Pinpoint the cell where the given text exists, returning its [x, y] midpoint coordinate. 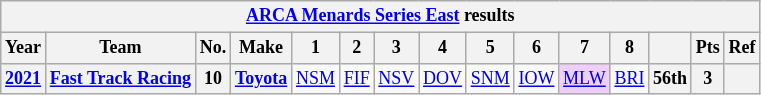
7 [584, 48]
IOW [536, 78]
8 [630, 48]
MLW [584, 78]
5 [490, 48]
Toyota [262, 78]
BRI [630, 78]
Team [120, 48]
56th [670, 78]
Fast Track Racing [120, 78]
Pts [708, 48]
2 [356, 48]
4 [443, 48]
NSM [316, 78]
DOV [443, 78]
2021 [24, 78]
Ref [742, 48]
NSV [396, 78]
6 [536, 48]
No. [212, 48]
Make [262, 48]
ARCA Menards Series East results [380, 16]
Year [24, 48]
SNM [490, 78]
1 [316, 48]
10 [212, 78]
FIF [356, 78]
